For the text-containing cell, return its midpoint in [X, Y] coordinate format. 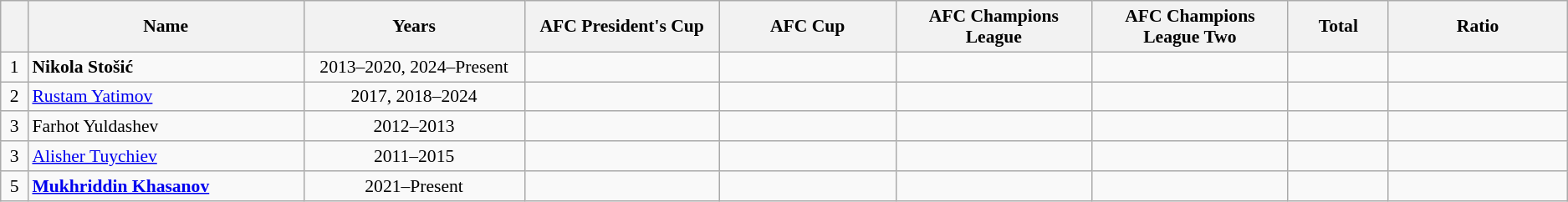
Alisher Tuychiev [166, 156]
AFC President's Cup [622, 27]
2 [15, 97]
2021–Present [414, 186]
2017, 2018–2024 [414, 97]
AFC Champions League [993, 27]
AFC Champions League Two [1191, 27]
1 [15, 67]
2012–2013 [414, 127]
Rustam Yatimov [166, 97]
Farhot Yuldashev [166, 127]
Ratio [1477, 27]
AFC Cup [808, 27]
2011–2015 [414, 156]
Mukhriddin Khasanov [166, 186]
Name [166, 27]
2013–2020, 2024–Present [414, 67]
Nikola Stošić [166, 67]
5 [15, 186]
Years [414, 27]
Total [1338, 27]
